Capture the cell that displays the provided text and extract its [x, y] central coordinate. 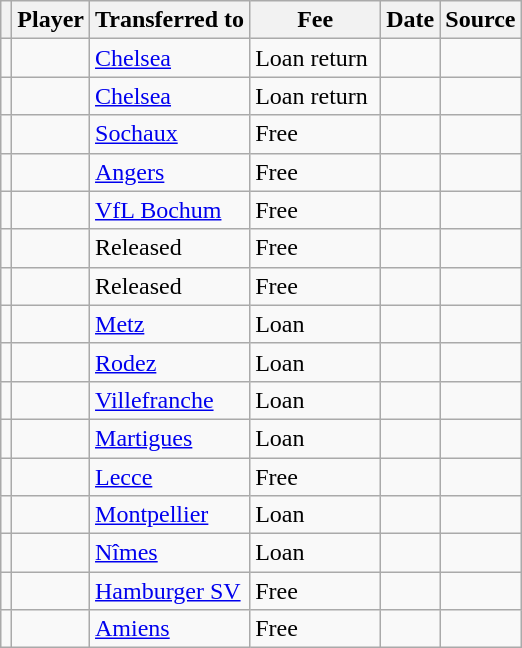
Angers [170, 172]
Player [51, 20]
Amiens [170, 629]
Metz [170, 324]
Transferred to [170, 20]
Lecce [170, 477]
Fee [316, 20]
Villefranche [170, 400]
Source [480, 20]
Hamburger SV [170, 591]
Montpellier [170, 515]
VfL Bochum [170, 210]
Nîmes [170, 553]
Rodez [170, 362]
Date [410, 20]
Sochaux [170, 134]
Martigues [170, 438]
